Locate the cell with the specified text and output its [x, y] center coordinate. 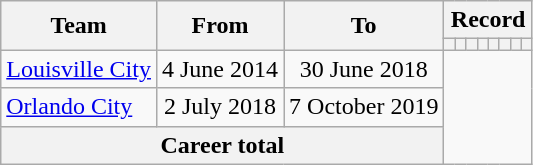
Record [488, 20]
7 October 2019 [364, 107]
Orlando City [79, 107]
From [220, 26]
Career total [222, 145]
Louisville City [79, 69]
4 June 2014 [220, 69]
Team [79, 26]
2 July 2018 [220, 107]
30 June 2018 [364, 69]
To [364, 26]
